Find where the given text appears and provide that cell's center as [x, y] coordinate. 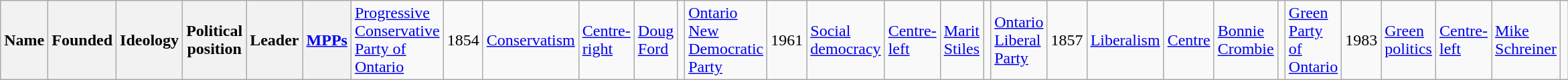
1854 [463, 40]
Bonnie Crombie [1245, 40]
Name [24, 40]
Ideology [150, 40]
Progressive Conservative Party of Ontario [397, 40]
Ontario New Democratic Party [726, 40]
Green Party of Ontario [1313, 40]
Doug Ford [655, 40]
Mike Schreiner [1526, 40]
Green politics [1409, 40]
Founded [82, 40]
Centre-right [607, 40]
Marit Stiles [961, 40]
1961 [787, 40]
Centre [1189, 40]
1983 [1362, 40]
MPPs [327, 40]
Conservatism [530, 40]
Liberalism [1125, 40]
Leader [275, 40]
Ontario Liberal Party [1019, 40]
Social democracy [846, 40]
Political position [214, 40]
1857 [1067, 40]
